Output the [X, Y] coordinate of the center of the cell containing the given text.  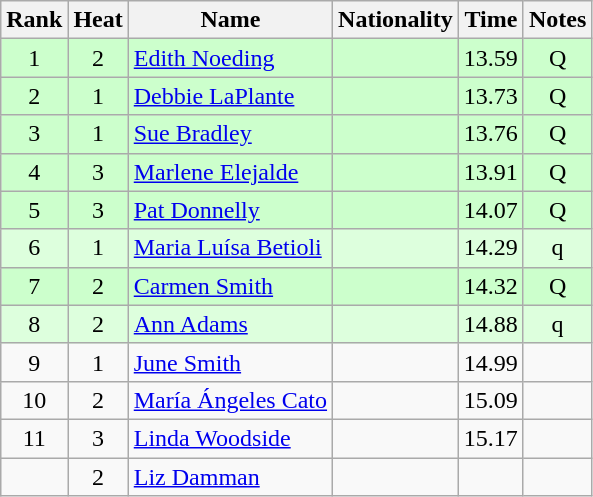
Linda Woodside [230, 438]
14.99 [490, 362]
10 [34, 400]
8 [34, 324]
14.88 [490, 324]
5 [34, 210]
11 [34, 438]
9 [34, 362]
15.17 [490, 438]
14.07 [490, 210]
María Ángeles Cato [230, 400]
Edith Noeding [230, 58]
June Smith [230, 362]
Nationality [396, 20]
Heat [98, 20]
Time [490, 20]
14.29 [490, 248]
Liz Damman [230, 477]
14.32 [490, 286]
Name [230, 20]
Maria Luísa Betioli [230, 248]
Carmen Smith [230, 286]
15.09 [490, 400]
Sue Bradley [230, 134]
13.59 [490, 58]
Debbie LaPlante [230, 96]
6 [34, 248]
13.91 [490, 172]
Pat Donnelly [230, 210]
Notes [557, 20]
Marlene Elejalde [230, 172]
7 [34, 286]
4 [34, 172]
Ann Adams [230, 324]
Rank [34, 20]
13.73 [490, 96]
13.76 [490, 134]
